Determine the [x, y] coordinate at the center of the cell enclosing the given text.  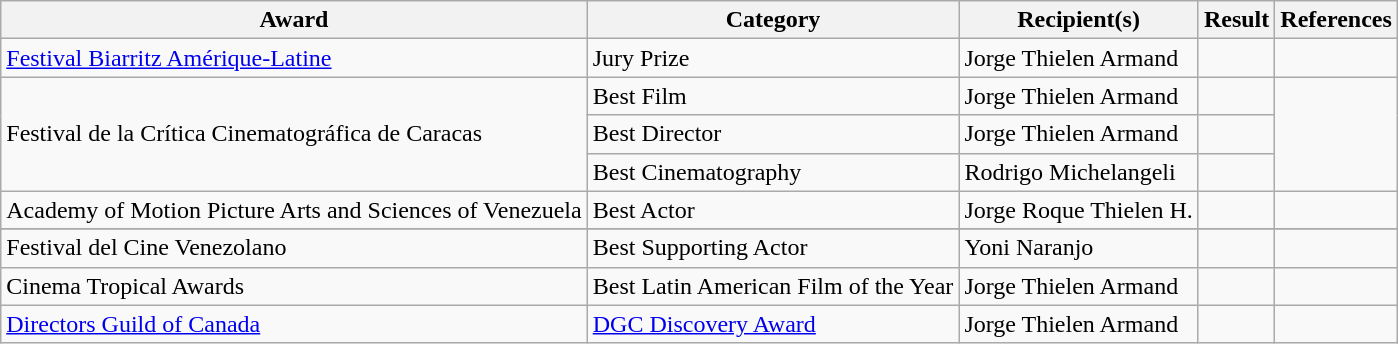
Category [773, 20]
Best Actor [773, 210]
Festival del Cine Venezolano [294, 248]
Result [1236, 20]
Best Director [773, 134]
Jorge Roque Thielen H. [1078, 210]
Rodrigo Michelangeli [1078, 172]
Jury Prize [773, 58]
Best Latin American Film of the Year [773, 286]
Cinema Tropical Awards [294, 286]
Best Supporting Actor [773, 248]
Festival de la Crítica Cinematográfica de Caracas [294, 134]
Recipient(s) [1078, 20]
Academy of Motion Picture Arts and Sciences of Venezuela [294, 210]
Best Cinematography [773, 172]
Festival Biarritz Amérique-Latine [294, 58]
DGC Discovery Award [773, 324]
Yoni Naranjo [1078, 248]
Directors Guild of Canada [294, 324]
Award [294, 20]
References [1336, 20]
Best Film [773, 96]
